For the text-containing cell, return its midpoint in (x, y) coordinate format. 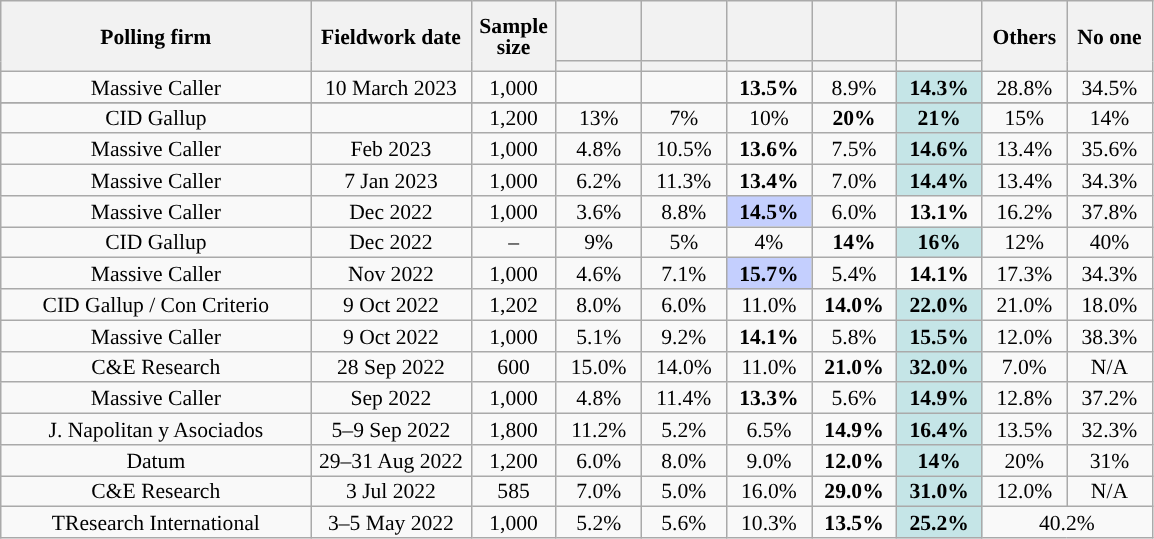
– (514, 242)
10% (768, 118)
31.0% (940, 492)
12.8% (1024, 398)
5–9 Sep 2022 (391, 430)
29.0% (854, 492)
38.3% (1110, 336)
8.8% (684, 212)
14.6% (940, 150)
11.3% (684, 180)
585 (514, 492)
10.3% (768, 522)
13.3% (768, 398)
Sep 2022 (391, 398)
3 Jul 2022 (391, 492)
J. Napolitan y Asociados (156, 430)
600 (514, 366)
16.0% (768, 492)
7.5% (854, 150)
4.6% (598, 274)
1,800 (514, 430)
CID Gallup / Con Criterio (156, 304)
6.5% (768, 430)
22.0% (940, 304)
Datum (156, 460)
Nov 2022 (391, 274)
11.2% (598, 430)
28.8% (1024, 86)
13% (598, 118)
21% (940, 118)
7% (684, 118)
9.2% (684, 336)
28 Sep 2022 (391, 366)
Feb 2023 (391, 150)
5.4% (854, 274)
40.2% (1067, 522)
1,202 (514, 304)
37.2% (1110, 398)
Polling firm (156, 36)
6.2% (598, 180)
5% (684, 242)
10 March 2023 (391, 86)
15.7% (768, 274)
15.0% (598, 366)
25.2% (940, 522)
16.4% (940, 430)
17.3% (1024, 274)
9.0% (768, 460)
4% (768, 242)
No one (1110, 36)
3.6% (598, 212)
29–31 Aug 2022 (391, 460)
5.1% (598, 336)
Sample size (514, 36)
11.4% (684, 398)
5.8% (854, 336)
12% (1024, 242)
8.9% (854, 86)
16.2% (1024, 212)
9% (598, 242)
32.0% (940, 366)
3–5 May 2022 (391, 522)
7 Jan 2023 (391, 180)
7.1% (684, 274)
Fieldwork date (391, 36)
10.5% (684, 150)
31% (1110, 460)
5.0% (684, 492)
15% (1024, 118)
16% (940, 242)
14.3% (940, 86)
TResearch International (156, 522)
Others (1024, 36)
13.6% (768, 150)
15.5% (940, 336)
34.5% (1110, 86)
40% (1110, 242)
18.0% (1110, 304)
37.8% (1110, 212)
35.6% (1110, 150)
14.4% (940, 180)
32.3% (1110, 430)
14.5% (768, 212)
13.1% (940, 212)
